From the cell containing the given text, extract its center point as [X, Y] coordinate. 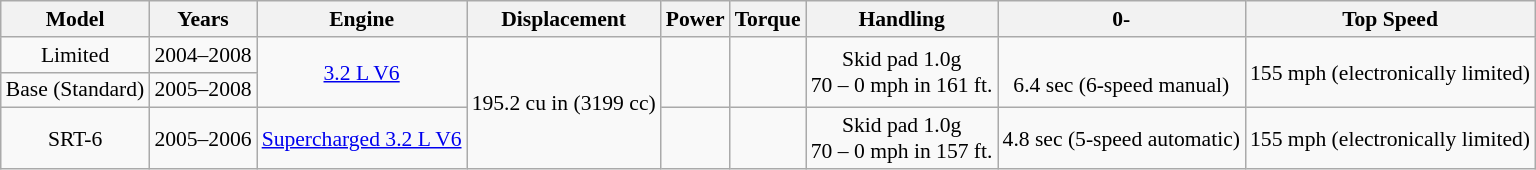
Base (Standard) [76, 90]
Model [76, 19]
Years [202, 19]
Skid pad 1.0g70 – 0 mph in 157 ft. [902, 138]
2005–2008 [202, 90]
Top Speed [1390, 19]
Supercharged 3.2 L V6 [362, 138]
Displacement [564, 19]
Power [696, 19]
6.4 sec (6-speed manual) [1122, 72]
SRT-6 [76, 138]
2005–2006 [202, 138]
195.2 cu in (3199 cc) [564, 103]
Handling [902, 19]
Torque [768, 19]
3.2 L V6 [362, 72]
Engine [362, 19]
Skid pad 1.0g70 – 0 mph in 161 ft. [902, 72]
0- [1122, 19]
2004–2008 [202, 55]
Limited [76, 55]
4.8 sec (5-speed automatic) [1122, 138]
